Detect which cell encompasses the target text, then output its (x, y) center coordinate. 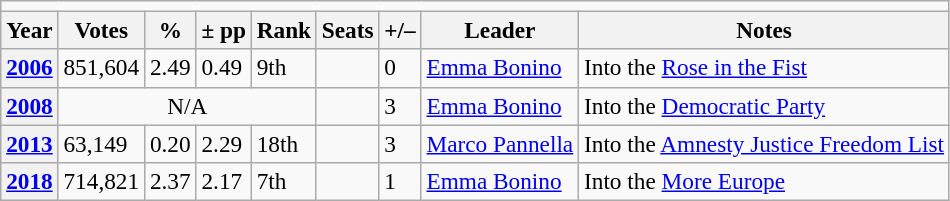
0 (400, 68)
Marco Pannella (500, 143)
Into the More Europe (764, 181)
Into the Democratic Party (764, 106)
714,821 (101, 181)
1 (400, 181)
18th (284, 143)
Notes (764, 30)
Year (30, 30)
0.49 (224, 68)
2.49 (171, 68)
2018 (30, 181)
2006 (30, 68)
851,604 (101, 68)
+/– (400, 30)
Seats (348, 30)
Votes (101, 30)
Leader (500, 30)
9th (284, 68)
2.17 (224, 181)
2008 (30, 106)
0.20 (171, 143)
± pp (224, 30)
% (171, 30)
2.37 (171, 181)
N/A (187, 106)
Rank (284, 30)
2.29 (224, 143)
2013 (30, 143)
Into the Rose in the Fist (764, 68)
Into the Amnesty Justice Freedom List (764, 143)
63,149 (101, 143)
7th (284, 181)
